For the text-containing cell, return its midpoint in [x, y] coordinate format. 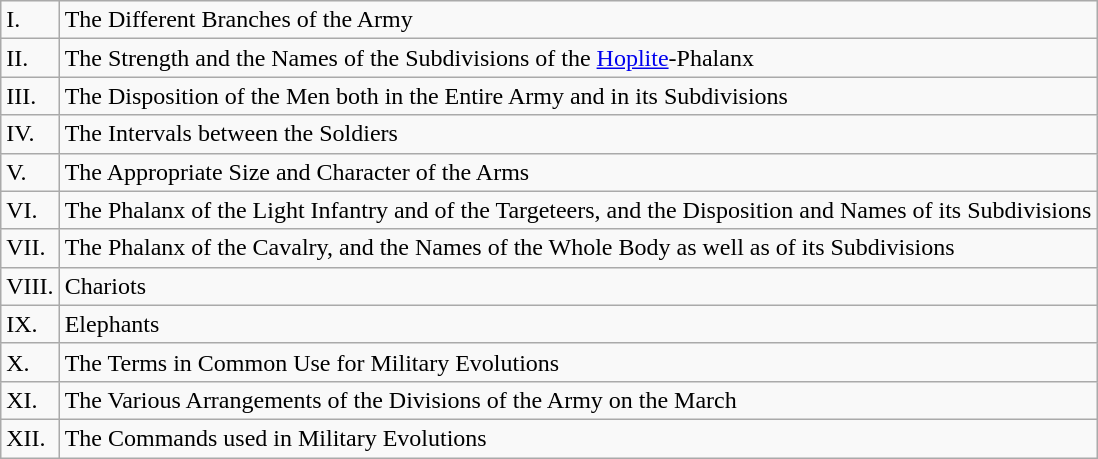
VII. [30, 248]
The Phalanx of the Cavalry, and the Names of the Whole Body as well as of its Subdivisions [578, 248]
The Intervals between the Soldiers [578, 134]
XII. [30, 438]
The Various Arrangements of the Divisions of the Army on the March [578, 400]
The Disposition of the Men both in the Entire Army and in its Subdivisions [578, 96]
V. [30, 172]
II. [30, 58]
Elephants [578, 324]
The Commands used in Military Evolutions [578, 438]
I. [30, 20]
IV. [30, 134]
Chariots [578, 286]
IX. [30, 324]
The Different Branches of the Army [578, 20]
X. [30, 362]
The Strength and the Names of the Subdivisions of the Hoplite-Phalanx [578, 58]
VI. [30, 210]
The Terms in Common Use for Military Evolutions [578, 362]
The Appropriate Size and Character of the Arms [578, 172]
XI. [30, 400]
The Phalanx of the Light Infantry and of the Targeteers, and the Disposition and Names of its Subdivisions [578, 210]
III. [30, 96]
VIII. [30, 286]
